Scan for the cell matching the given text and deliver its [x, y] coordinate at center. 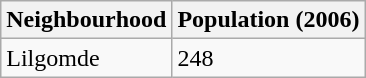
248 [268, 58]
Population (2006) [268, 20]
Neighbourhood [86, 20]
Lilgomde [86, 58]
